Output the [x, y] coordinate of the center of the cell containing the given text.  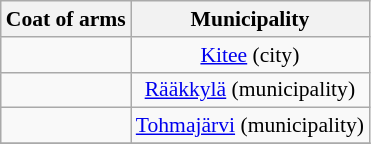
Rääkkylä (municipality) [250, 90]
Municipality [250, 19]
Coat of arms [66, 19]
Tohmajärvi (municipality) [250, 126]
Kitee (city) [250, 55]
